From the cell containing the given text, extract its center point as (x, y) coordinate. 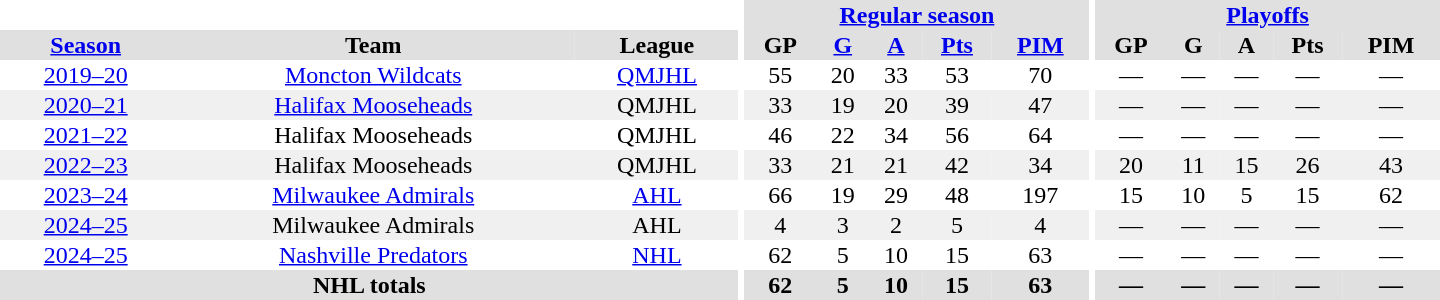
2020–21 (86, 105)
NHL (657, 255)
46 (781, 135)
NHL totals (370, 285)
197 (1040, 195)
Season (86, 45)
43 (1391, 165)
Team (373, 45)
47 (1040, 105)
70 (1040, 75)
Playoffs (1268, 15)
Regular season (918, 15)
2022–23 (86, 165)
2 (896, 225)
3 (842, 225)
League (657, 45)
2023–24 (86, 195)
Moncton Wildcats (373, 75)
2021–22 (86, 135)
55 (781, 75)
53 (956, 75)
64 (1040, 135)
42 (956, 165)
2019–20 (86, 75)
11 (1194, 165)
48 (956, 195)
56 (956, 135)
22 (842, 135)
29 (896, 195)
26 (1308, 165)
66 (781, 195)
39 (956, 105)
Nashville Predators (373, 255)
